Determine the [X, Y] coordinate at the center of the cell enclosing the given text.  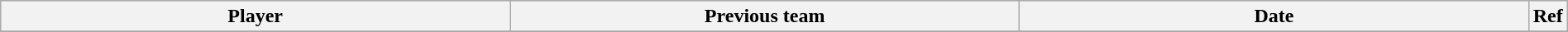
Player [256, 16]
Date [1274, 16]
Ref [1548, 16]
Previous team [765, 16]
